Provide the (X, Y) coordinate of the cell's center where the given text is located.  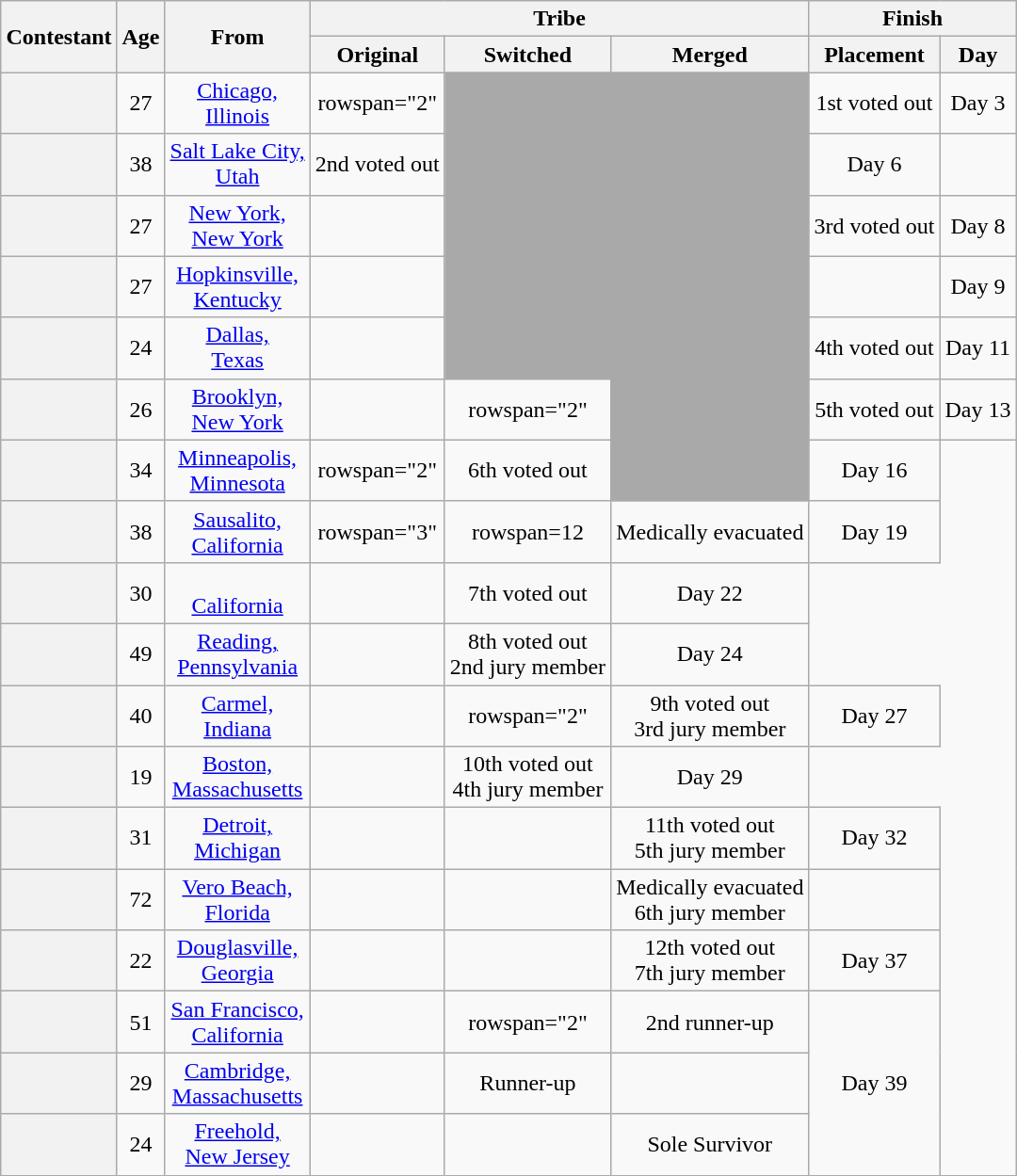
rowspan=12 (527, 531)
Minneapolis,Minnesota (237, 471)
Switched (527, 55)
Merged (710, 55)
5th voted out (874, 409)
72 (141, 900)
Chicago,Illinois (237, 104)
Day 8 (977, 226)
40 (141, 716)
Day 39 (874, 1083)
From (237, 37)
Day 27 (874, 716)
Day 19 (874, 531)
Original (377, 55)
Carmel,Indiana (237, 716)
Medically evacuated (710, 531)
rowspan="3" (377, 531)
11th voted out5th jury member (710, 838)
Runner-up (527, 1083)
Detroit,Michigan (237, 838)
19 (141, 778)
2nd voted out (377, 164)
29 (141, 1083)
California (237, 593)
4th voted out (874, 348)
Cambridge,Massachusetts (237, 1083)
30 (141, 593)
Day 29 (710, 778)
51 (141, 1023)
Boston,Massachusetts (237, 778)
Age (141, 37)
3rd voted out (874, 226)
Day 37 (874, 960)
Day (977, 55)
Sole Survivor (710, 1145)
10th voted out4th jury member (527, 778)
Salt Lake City,Utah (237, 164)
Day 32 (874, 838)
7th voted out (527, 593)
Day 11 (977, 348)
Placement (874, 55)
6th voted out (527, 471)
Day 9 (977, 286)
26 (141, 409)
49 (141, 653)
Douglasville,Georgia (237, 960)
Day 24 (710, 653)
New York,New York (237, 226)
Medically evacuated6th jury member (710, 900)
34 (141, 471)
8th voted out2nd jury member (527, 653)
Day 16 (874, 471)
Brooklyn,New York (237, 409)
Vero Beach,Florida (237, 900)
Tribe (559, 19)
Freehold,New Jersey (237, 1145)
Hopkinsville,Kentucky (237, 286)
31 (141, 838)
Day 3 (977, 104)
Reading,Pennsylvania (237, 653)
Sausalito,California (237, 531)
1st voted out (874, 104)
San Francisco,California (237, 1023)
Dallas,Texas (237, 348)
9th voted out3rd jury member (710, 716)
2nd runner-up (710, 1023)
Day 22 (710, 593)
12th voted out7th jury member (710, 960)
Day 6 (874, 164)
Finish (912, 19)
Contestant (58, 37)
Day 13 (977, 409)
22 (141, 960)
